Detect which cell encompasses the target text, then output its [X, Y] center coordinate. 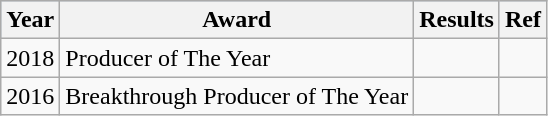
Award [237, 20]
2016 [30, 96]
Ref [522, 20]
Producer of The Year [237, 58]
Breakthrough Producer of The Year [237, 96]
Results [457, 20]
2018 [30, 58]
Year [30, 20]
